Provide the [X, Y] coordinate of the cell's center where the given text is located.  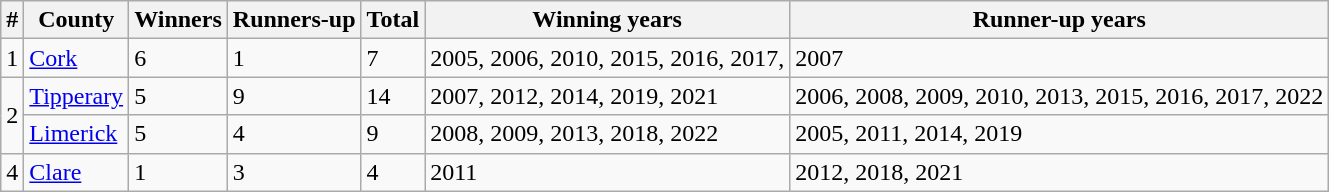
Total [393, 20]
2012, 2018, 2021 [1060, 172]
Winning years [608, 20]
2005, 2011, 2014, 2019 [1060, 134]
2008, 2009, 2013, 2018, 2022 [608, 134]
Clare [76, 172]
Tipperary [76, 96]
14 [393, 96]
Limerick [76, 134]
2007 [1060, 58]
Runner-up years [1060, 20]
Runners-up [294, 20]
3 [294, 172]
2006, 2008, 2009, 2010, 2013, 2015, 2016, 2017, 2022 [1060, 96]
# [12, 20]
2005, 2006, 2010, 2015, 2016, 2017, [608, 58]
2 [12, 115]
County [76, 20]
2007, 2012, 2014, 2019, 2021 [608, 96]
6 [178, 58]
7 [393, 58]
Winners [178, 20]
Cork [76, 58]
2011 [608, 172]
